Scan for the cell matching the given text and deliver its [x, y] coordinate at center. 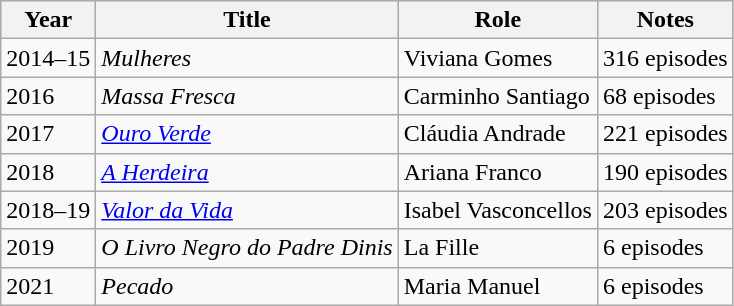
203 episodes [665, 210]
Ariana Franco [498, 172]
221 episodes [665, 134]
Valor da Vida [247, 210]
2019 [48, 248]
Year [48, 20]
Role [498, 20]
2018 [48, 172]
Carminho Santiago [498, 96]
Viviana Gomes [498, 58]
Maria Manuel [498, 286]
2014–15 [48, 58]
Mulheres [247, 58]
Ouro Verde [247, 134]
La Fille [498, 248]
2017 [48, 134]
2021 [48, 286]
190 episodes [665, 172]
A Herdeira [247, 172]
Pecado [247, 286]
Title [247, 20]
68 episodes [665, 96]
Cláudia Andrade [498, 134]
Massa Fresca [247, 96]
O Livro Negro do Padre Dinis [247, 248]
2018–19 [48, 210]
Notes [665, 20]
Isabel Vasconcellos [498, 210]
2016 [48, 96]
316 episodes [665, 58]
